Scan for the cell matching the given text and deliver its (X, Y) coordinate at center. 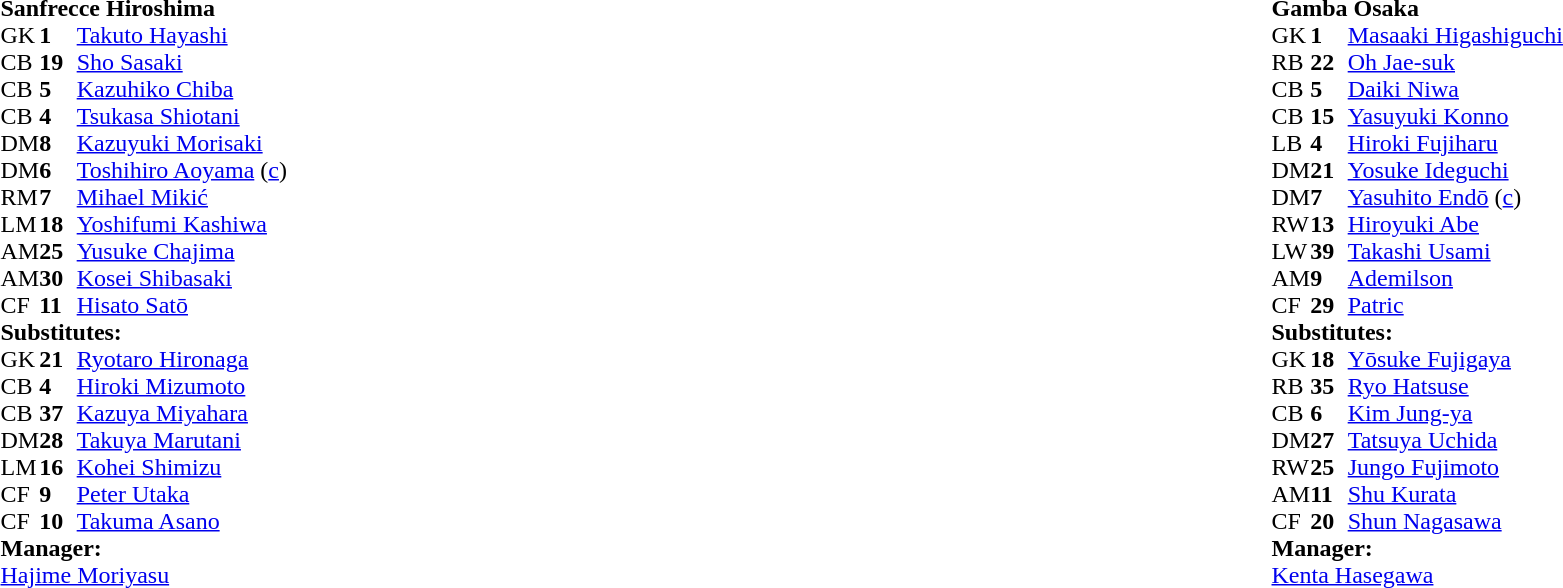
Takashi Usami (1456, 252)
20 (1329, 522)
Kosei Shibasaki (182, 278)
RM (20, 198)
LB (1292, 144)
Hisato Satō (182, 306)
22 (1329, 62)
Masaaki Higashiguchi (1456, 36)
8 (58, 144)
Shu Kurata (1456, 494)
Takuya Marutani (182, 440)
Jungo Fujimoto (1456, 468)
27 (1329, 440)
Yōsuke Fujigaya (1456, 360)
Tatsuya Uchida (1456, 440)
Mihael Mikić (182, 198)
39 (1329, 252)
Daiki Niwa (1456, 90)
10 (58, 522)
Toshihiro Aoyama (c) (182, 170)
Yasuyuki Konno (1456, 116)
Ryotaro Hironaga (182, 360)
19 (58, 62)
Yosuke Ideguchi (1456, 170)
Yoshifumi Kashiwa (182, 224)
Kazuyuki Morisaki (182, 144)
Sho Sasaki (182, 62)
Ryo Hatsuse (1456, 386)
Oh Jae-suk (1456, 62)
Takuto Hayashi (182, 36)
Tsukasa Shiotani (182, 116)
Kazuya Miyahara (182, 414)
13 (1329, 224)
15 (1329, 116)
Yusuke Chajima (182, 252)
Yasuhito Endō (c) (1456, 198)
Patric (1456, 306)
Takuma Asano (182, 522)
Kazuhiko Chiba (182, 90)
35 (1329, 386)
Hiroyuki Abe (1456, 224)
Kim Jung-ya (1456, 414)
16 (58, 468)
Peter Utaka (182, 494)
Hiroki Fujiharu (1456, 144)
LW (1292, 252)
Kohei Shimizu (182, 468)
Hiroki Mizumoto (182, 386)
30 (58, 278)
Shun Nagasawa (1456, 522)
37 (58, 414)
29 (1329, 306)
Ademilson (1456, 278)
28 (58, 440)
